Provide the [x, y] coordinate of the cell's center where the given text is located.  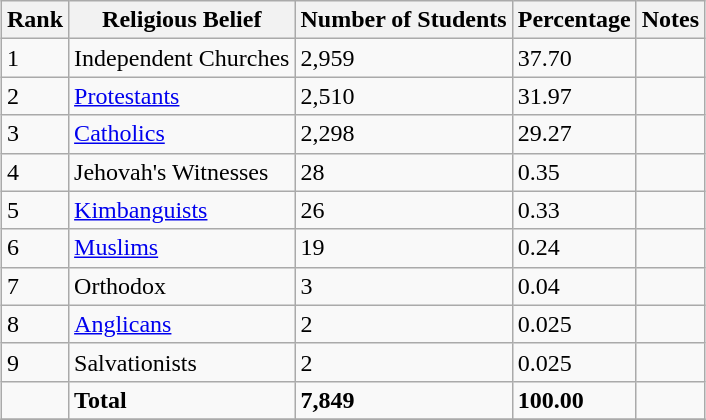
Notes [670, 20]
2,510 [404, 96]
2,959 [404, 58]
26 [404, 210]
Anglicans [182, 324]
Percentage [574, 20]
Orthodox [182, 286]
Kimbanguists [182, 210]
Protestants [182, 96]
7 [34, 286]
0.04 [574, 286]
Total [182, 400]
0.33 [574, 210]
9 [34, 362]
4 [34, 172]
5 [34, 210]
0.24 [574, 248]
28 [404, 172]
Jehovah's Witnesses [182, 172]
6 [34, 248]
7,849 [404, 400]
Number of Students [404, 20]
19 [404, 248]
100.00 [574, 400]
8 [34, 324]
Religious Belief [182, 20]
0.35 [574, 172]
1 [34, 58]
Rank [34, 20]
Independent Churches [182, 58]
37.70 [574, 58]
Muslims [182, 248]
29.27 [574, 134]
2,298 [404, 134]
31.97 [574, 96]
Catholics [182, 134]
Salvationists [182, 362]
